Determine the [X, Y] coordinate at the center of the cell enclosing the given text.  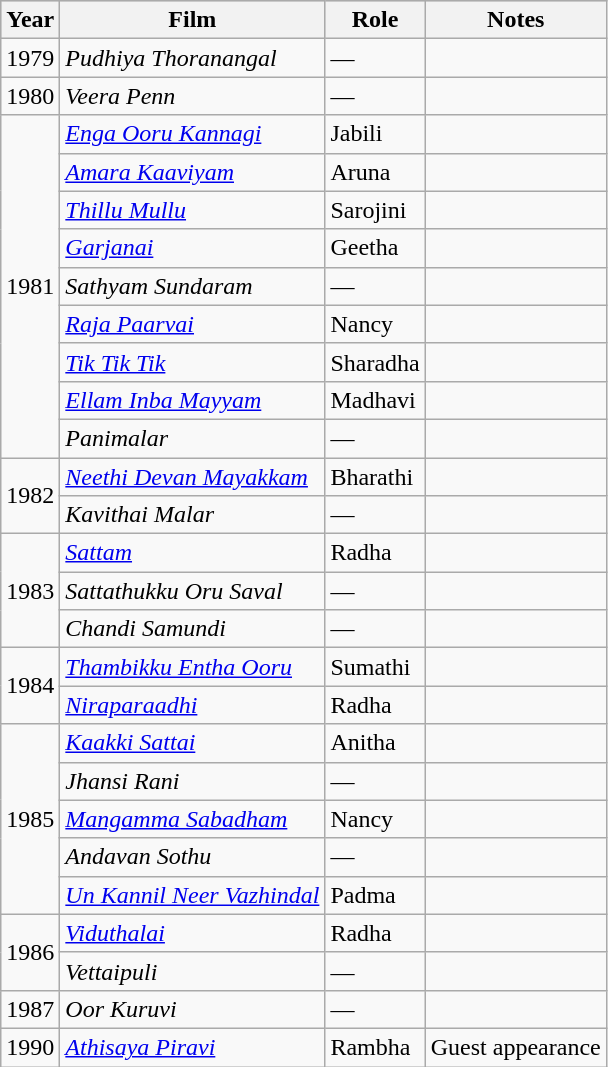
Thambikku Entha Ooru [192, 667]
Andavan Sothu [192, 857]
Madhavi [375, 400]
Rambha [375, 1047]
1981 [30, 286]
Thillu Mullu [192, 210]
Oor Kuruvi [192, 1009]
Vettaipuli [192, 971]
Jhansi Rani [192, 781]
Notes [516, 20]
Ellam Inba Mayyam [192, 400]
1984 [30, 686]
1986 [30, 952]
Sarojini [375, 210]
Sathyam Sundaram [192, 286]
1983 [30, 591]
Garjanai [192, 248]
Panimalar [192, 438]
Year [30, 20]
Film [192, 20]
Viduthalai [192, 933]
Amara Kaaviyam [192, 172]
Bharathi [375, 477]
Sattam [192, 553]
Niraparaadhi [192, 705]
Tik Tik Tik [192, 362]
Kaakki Sattai [192, 743]
Sharadha [375, 362]
Un Kannil Neer Vazhindal [192, 895]
Veera Penn [192, 96]
1990 [30, 1047]
1987 [30, 1009]
Sumathi [375, 667]
Anitha [375, 743]
Geetha [375, 248]
Chandi Samundi [192, 629]
Aruna [375, 172]
Enga Ooru Kannagi [192, 134]
1982 [30, 496]
1985 [30, 819]
Sattathukku Oru Saval [192, 591]
Neethi Devan Mayakkam [192, 477]
1979 [30, 58]
Guest appearance [516, 1047]
Kavithai Malar [192, 515]
Mangamma Sabadham [192, 819]
Padma [375, 895]
Jabili [375, 134]
Raja Paarvai [192, 324]
Athisaya Piravi [192, 1047]
1980 [30, 96]
Pudhiya Thoranangal [192, 58]
Role [375, 20]
